Scan for the cell matching the given text and deliver its (x, y) coordinate at center. 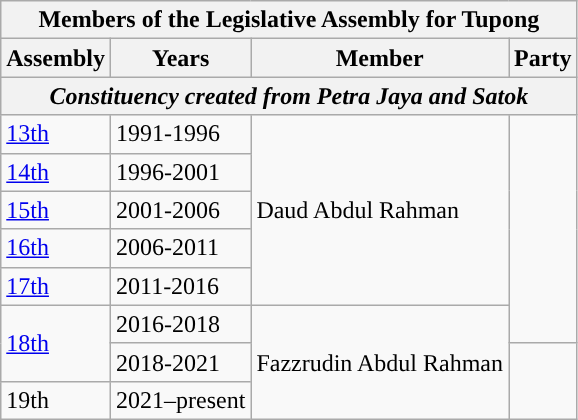
1996-2001 (180, 172)
2011-2016 (180, 286)
14th (56, 172)
Assembly (56, 58)
Member (380, 58)
2001-2006 (180, 210)
Years (180, 58)
13th (56, 134)
15th (56, 210)
Constituency created from Petra Jaya and Satok (289, 96)
16th (56, 248)
Members of the Legislative Assembly for Tupong (289, 20)
2016-2018 (180, 324)
2006-2011 (180, 248)
Party (543, 58)
Fazzrudin Abdul Rahman (380, 362)
2018-2021 (180, 362)
2021–present (180, 400)
19th (56, 400)
1991-1996 (180, 134)
18th (56, 343)
Daud Abdul Rahman (380, 210)
17th (56, 286)
